Output the (X, Y) coordinate of the center of the cell containing the given text.  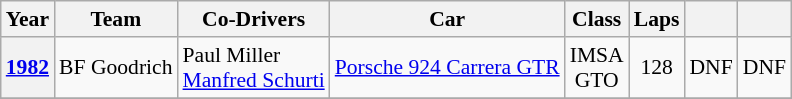
Co-Drivers (254, 19)
128 (657, 68)
IMSAGTO (597, 68)
Car (448, 19)
BF Goodrich (116, 68)
Year (28, 19)
Porsche 924 Carrera GTR (448, 68)
Paul Miller Manfred Schurti (254, 68)
1982 (28, 68)
Laps (657, 19)
Class (597, 19)
Team (116, 19)
